Search for the cell housing the specified text and yield its [X, Y] center coordinate. 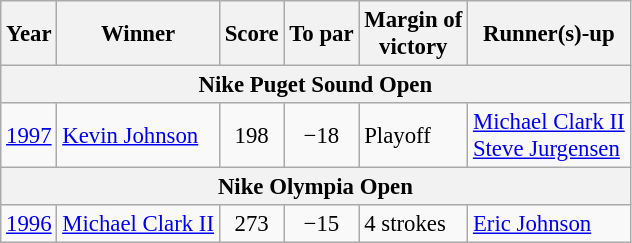
Michael Clark II Steve Jurgensen [549, 136]
Nike Puget Sound Open [316, 85]
Score [252, 34]
Margin ofvictory [414, 34]
Runner(s)-up [549, 34]
Kevin Johnson [138, 136]
−18 [322, 136]
1997 [29, 136]
Nike Olympia Open [316, 187]
Michael Clark II [138, 224]
4 strokes [414, 224]
Eric Johnson [549, 224]
1996 [29, 224]
273 [252, 224]
Winner [138, 34]
−15 [322, 224]
Playoff [414, 136]
To par [322, 34]
Year [29, 34]
198 [252, 136]
